Detect which cell encompasses the target text, then output its (x, y) center coordinate. 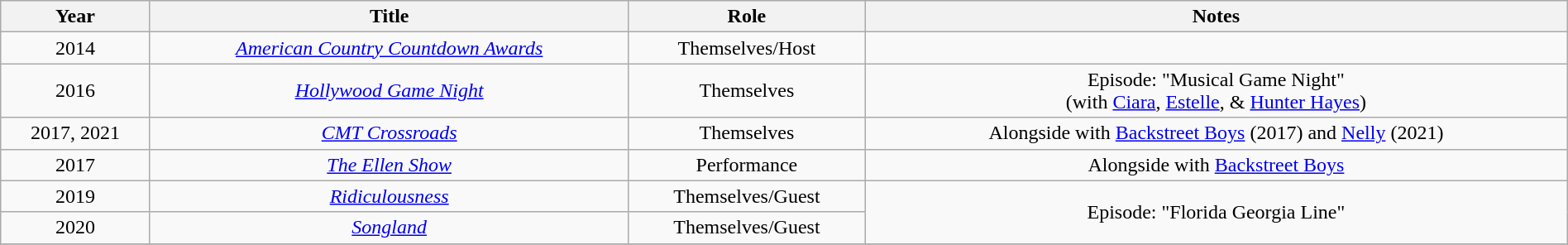
Songland (389, 228)
Role (746, 17)
2019 (75, 196)
2017, 2021 (75, 133)
2017 (75, 165)
Year (75, 17)
Alongside with Backstreet Boys (2017) and Nelly (2021) (1217, 133)
Hollywood Game Night (389, 91)
American Country Countdown Awards (389, 48)
Alongside with Backstreet Boys (1217, 165)
Notes (1217, 17)
Ridiculousness (389, 196)
Performance (746, 165)
Title (389, 17)
2014 (75, 48)
Themselves/Host (746, 48)
Episode: "Florida Georgia Line" (1217, 212)
2020 (75, 228)
Episode: "Musical Game Night" (with Ciara, Estelle, & Hunter Hayes) (1217, 91)
The Ellen Show (389, 165)
2016 (75, 91)
CMT Crossroads (389, 133)
